Locate the cell with the specified text and output its (X, Y) center coordinate. 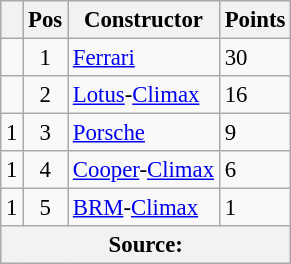
Lotus-Climax (144, 95)
Points (254, 20)
9 (254, 133)
30 (254, 58)
Ferrari (144, 58)
6 (254, 170)
Pos (46, 20)
Constructor (144, 20)
Cooper-Climax (144, 170)
2 (46, 95)
Porsche (144, 133)
Source: (146, 245)
16 (254, 95)
BRM-Climax (144, 208)
5 (46, 208)
3 (46, 133)
4 (46, 170)
